Identify which cell holds the provided text, then report its (x, y) central coordinate. 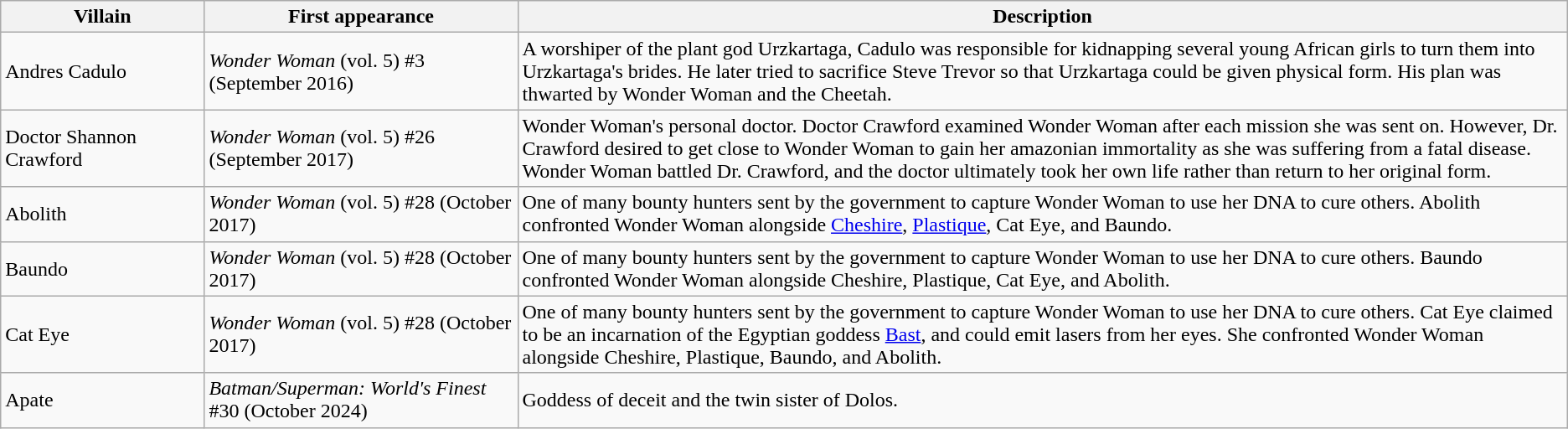
Cat Eye (102, 334)
Description (1042, 17)
Andres Cadulo (102, 71)
Baundo (102, 268)
Goddess of deceit and the twin sister of Dolos. (1042, 401)
Wonder Woman (vol. 5) #26 (September 2017) (361, 148)
Villain (102, 17)
Abolith (102, 214)
Doctor Shannon Crawford (102, 148)
Wonder Woman (vol. 5) #3 (September 2016) (361, 71)
Batman/Superman: World's Finest #30 (October 2024) (361, 401)
Apate (102, 401)
First appearance (361, 17)
